Find where the given text appears and provide that cell's center as [X, Y] coordinate. 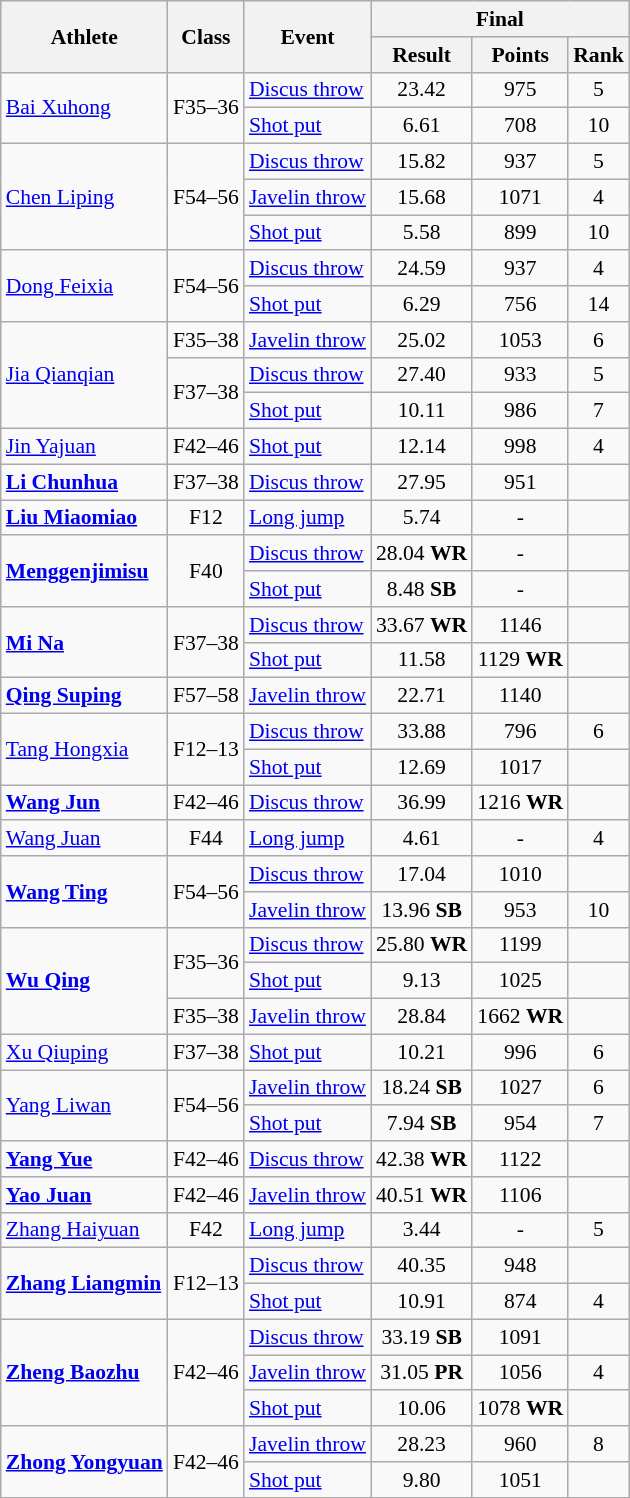
953 [520, 910]
Menggenjimisu [84, 572]
40.51 WR [422, 1195]
1051 [520, 1480]
Liu Miaomiao [84, 518]
5.74 [422, 518]
8 [598, 1444]
954 [520, 1124]
1106 [520, 1195]
36.99 [422, 803]
Qing Suping [84, 696]
Li Chunhua [84, 482]
9.13 [422, 981]
Wang Ting [84, 892]
1662 WR [520, 1017]
Mi Na [84, 642]
1216 WR [520, 803]
708 [520, 126]
Bai Xuhong [84, 108]
960 [520, 1444]
796 [520, 732]
25.02 [422, 340]
F40 [206, 572]
1027 [520, 1088]
951 [520, 482]
Wang Jun [84, 803]
874 [520, 1302]
Jia Qianqian [84, 376]
10.21 [422, 1052]
1140 [520, 696]
1091 [520, 1337]
28.23 [422, 1444]
28.84 [422, 1017]
1122 [520, 1159]
40.35 [422, 1266]
Dong Feixia [84, 286]
Event [308, 36]
Final [500, 19]
25.80 WR [422, 945]
27.95 [422, 482]
948 [520, 1266]
15.82 [422, 162]
6.29 [422, 304]
1010 [520, 874]
Yao Juan [84, 1195]
1025 [520, 981]
1053 [520, 340]
11.58 [422, 660]
Tang Hongxia [84, 750]
22.71 [422, 696]
23.42 [422, 90]
17.04 [422, 874]
5.58 [422, 233]
42.38 WR [422, 1159]
F44 [206, 839]
1071 [520, 197]
24.59 [422, 269]
Zheng Baozhu [84, 1372]
Result [422, 55]
Yang Yue [84, 1159]
33.19 SB [422, 1337]
F57–58 [206, 696]
10.91 [422, 1302]
Rank [598, 55]
15.68 [422, 197]
Wang Juan [84, 839]
Yang Liwan [84, 1106]
Chen Liping [84, 198]
F42 [206, 1230]
28.04 WR [422, 554]
3.44 [422, 1230]
7.94 SB [422, 1124]
Zhang Liangmin [84, 1284]
12.69 [422, 767]
9.80 [422, 1480]
13.96 SB [422, 910]
1017 [520, 767]
986 [520, 411]
Xu Qiuping [84, 1052]
4.61 [422, 839]
1199 [520, 945]
33.88 [422, 732]
6.61 [422, 126]
F12 [206, 518]
33.67 WR [422, 625]
Class [206, 36]
998 [520, 447]
10.11 [422, 411]
8.48 SB [422, 589]
Zhong Yongyuan [84, 1462]
12.14 [422, 447]
27.40 [422, 375]
Zhang Haiyuan [84, 1230]
Athlete [84, 36]
899 [520, 233]
975 [520, 90]
996 [520, 1052]
18.24 SB [422, 1088]
933 [520, 375]
1129 WR [520, 660]
1056 [520, 1373]
1078 WR [520, 1409]
Points [520, 55]
Jin Yajuan [84, 447]
31.05 PR [422, 1373]
10.06 [422, 1409]
1146 [520, 625]
Wu Qing [84, 980]
14 [598, 304]
756 [520, 304]
